Scan for the cell matching the given text and deliver its (x, y) coordinate at center. 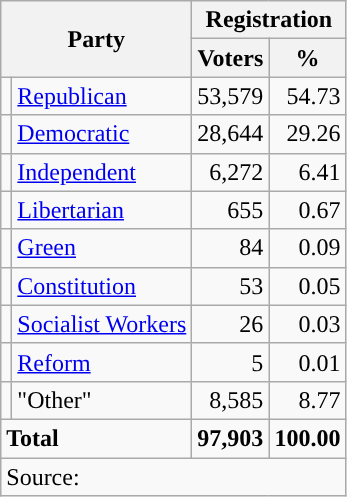
0.67 (308, 210)
"Other" (102, 400)
Source: (174, 477)
Democratic (102, 134)
Party (96, 39)
53,579 (230, 96)
6.41 (308, 172)
97,903 (230, 438)
26 (230, 324)
655 (230, 210)
5 (230, 362)
8,585 (230, 400)
54.73 (308, 96)
29.26 (308, 134)
6,272 (230, 172)
Total (96, 438)
Socialist Workers (102, 324)
100.00 (308, 438)
Independent (102, 172)
0.05 (308, 286)
Constitution (102, 286)
Reform (102, 362)
0.01 (308, 362)
28,644 (230, 134)
0.03 (308, 324)
0.09 (308, 248)
% (308, 58)
53 (230, 286)
Registration (269, 20)
84 (230, 248)
Republican (102, 96)
Voters (230, 58)
Green (102, 248)
8.77 (308, 400)
Libertarian (102, 210)
